Capture the cell that displays the provided text and extract its (x, y) central coordinate. 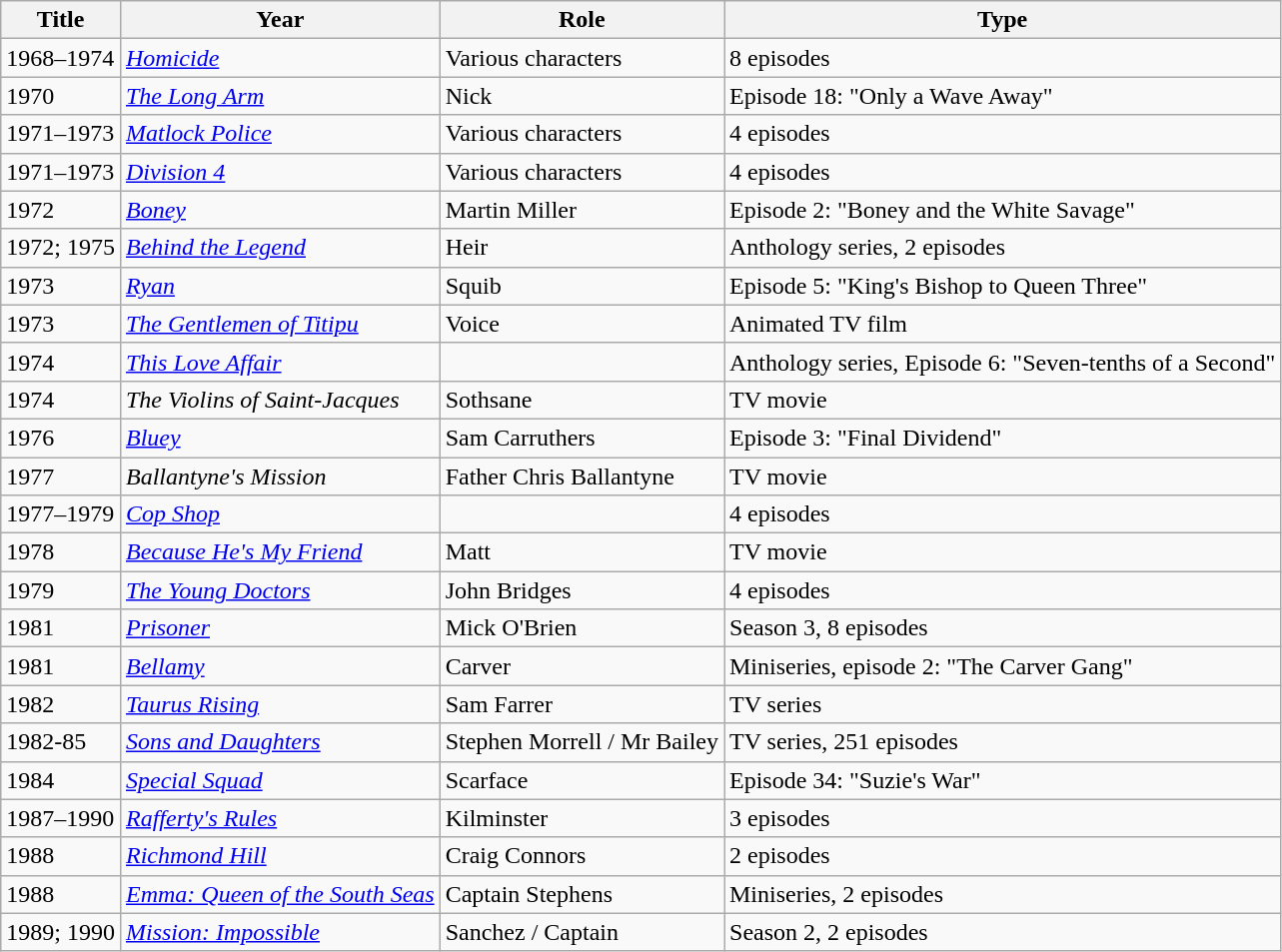
Anthology series, Episode 6: "Seven-tenths of a Second" (1001, 362)
Ballantyne's Mission (280, 476)
Because He's My Friend (280, 552)
The Gentlemen of Titipu (280, 324)
Episode 5: "King's Bishop to Queen Three" (1001, 286)
Episode 3: "Final Dividend" (1001, 438)
Matt (582, 552)
1977–1979 (61, 514)
Special Squad (280, 780)
TV series (1001, 704)
Voice (582, 324)
This Love Affair (280, 362)
Anthology series, 2 episodes (1001, 248)
Mick O'Brien (582, 628)
Role (582, 20)
Behind the Legend (280, 248)
Heir (582, 248)
1984 (61, 780)
Episode 34: "Suzie's War" (1001, 780)
1970 (61, 96)
Matlock Police (280, 134)
Sam Farrer (582, 704)
Miniseries, episode 2: "The Carver Gang" (1001, 666)
Taurus Rising (280, 704)
Rafferty's Rules (280, 818)
Emma: Queen of the South Seas (280, 894)
1972; 1975 (61, 248)
TV series, 251 episodes (1001, 742)
1978 (61, 552)
Episode 2: "Boney and the White Savage" (1001, 210)
3 episodes (1001, 818)
Prisoner (280, 628)
Richmond Hill (280, 856)
The Young Doctors (280, 590)
Stephen Morrell / Mr Bailey (582, 742)
Animated TV film (1001, 324)
Ryan (280, 286)
Carver (582, 666)
1982-85 (61, 742)
Craig Connors (582, 856)
Bellamy (280, 666)
Bluey (280, 438)
Father Chris Ballantyne (582, 476)
1977 (61, 476)
Sam Carruthers (582, 438)
The Violins of Saint-Jacques (280, 400)
1968–1974 (61, 58)
8 episodes (1001, 58)
John Bridges (582, 590)
Scarface (582, 780)
Nick (582, 96)
Sothsane (582, 400)
1982 (61, 704)
The Long Arm (280, 96)
Sons and Daughters (280, 742)
Kilminster (582, 818)
1987–1990 (61, 818)
Title (61, 20)
Season 2, 2 episodes (1001, 932)
Miniseries, 2 episodes (1001, 894)
Martin Miller (582, 210)
Homicide (280, 58)
Year (280, 20)
Type (1001, 20)
Mission: Impossible (280, 932)
Season 3, 8 episodes (1001, 628)
Squib (582, 286)
Cop Shop (280, 514)
1979 (61, 590)
1972 (61, 210)
Captain Stephens (582, 894)
Division 4 (280, 172)
2 episodes (1001, 856)
Episode 18: "Only a Wave Away" (1001, 96)
Boney (280, 210)
1976 (61, 438)
Sanchez / Captain (582, 932)
1989; 1990 (61, 932)
